From the cell containing the given text, extract its center point as [x, y] coordinate. 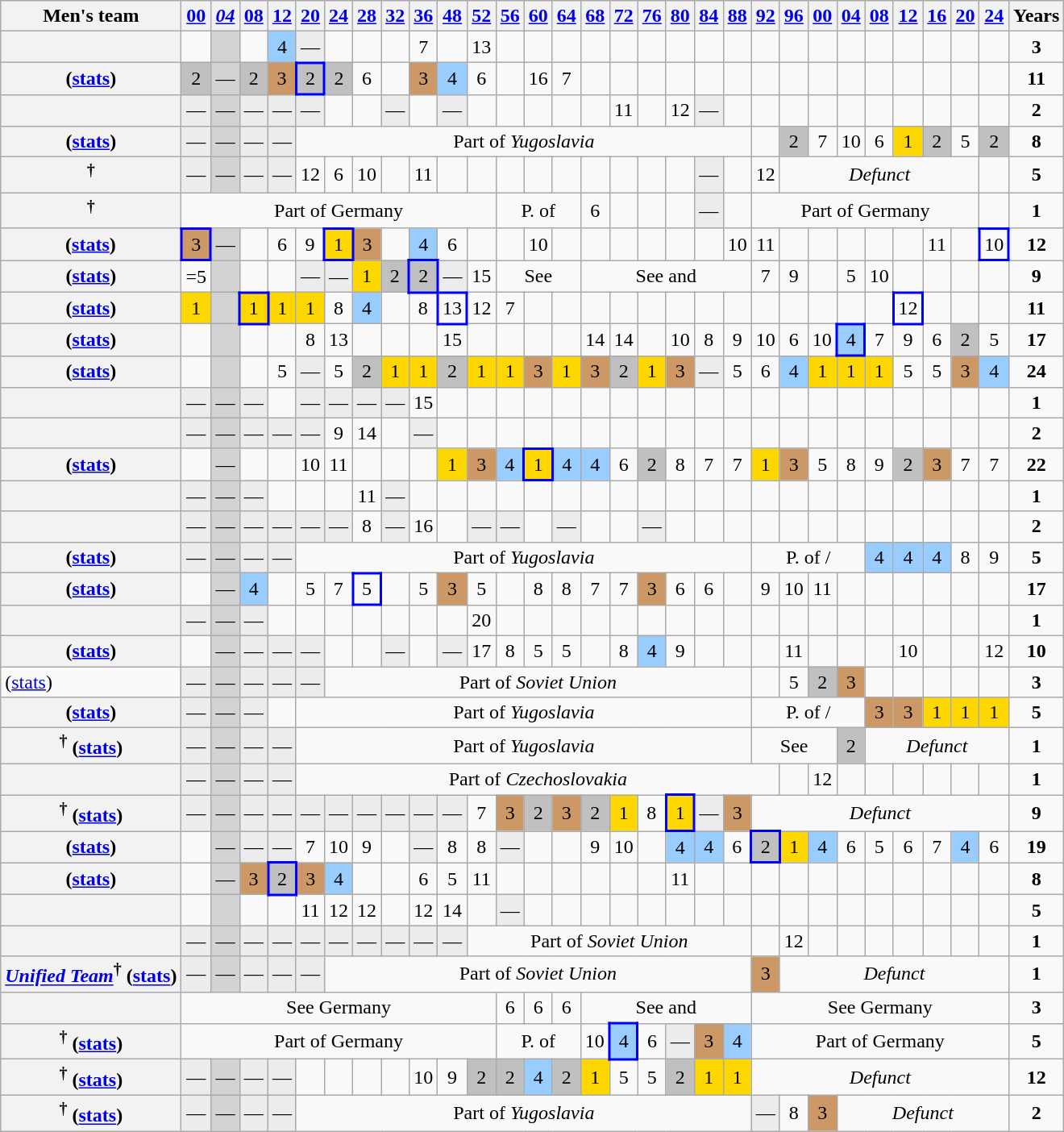
92 [766, 16]
64 [566, 16]
84 [709, 16]
72 [624, 16]
52 [481, 16]
60 [538, 16]
56 [509, 16]
Years [1037, 16]
76 [651, 16]
80 [680, 16]
96 [793, 16]
Part of Czechoslovakia [538, 779]
68 [595, 16]
Men's team [91, 16]
22 [1037, 464]
36 [424, 16]
28 [368, 16]
19 [1037, 847]
88 [737, 16]
48 [453, 16]
32 [395, 16]
=5 [197, 277]
Unified Team† (stats) [91, 974]
